Provide the (x, y) coordinate of the cell's center where the given text is located.  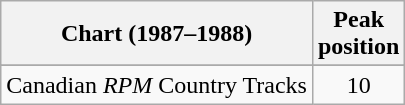
Peakposition (358, 34)
Chart (1987–1988) (157, 34)
Canadian RPM Country Tracks (157, 85)
10 (358, 85)
